Pinpoint the cell where the given text exists, returning its (X, Y) midpoint coordinate. 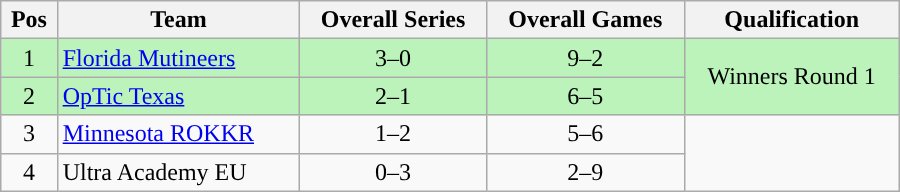
Winners Round 1 (792, 77)
Pos (29, 20)
OpTic Texas (178, 96)
3 (29, 134)
0–3 (394, 172)
5–6 (585, 134)
9–2 (585, 58)
Overall Games (585, 20)
2–9 (585, 172)
2 (29, 96)
4 (29, 172)
3–0 (394, 58)
Florida Mutineers (178, 58)
1 (29, 58)
2–1 (394, 96)
Ultra Academy EU (178, 172)
Overall Series (394, 20)
6–5 (585, 96)
1–2 (394, 134)
Team (178, 20)
Minnesota ROKKR (178, 134)
Qualification (792, 20)
